Scan for the cell matching the given text and deliver its [x, y] coordinate at center. 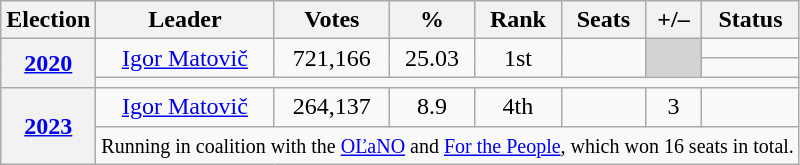
721,166 [332, 58]
2023 [48, 126]
264,137 [332, 107]
Rank [518, 20]
3 [673, 107]
2020 [48, 64]
Votes [332, 20]
Leader [185, 20]
Seats [604, 20]
1st [518, 58]
Status [751, 20]
Running in coalition with the OĽaNO and For the People, which won 16 seats in total. [448, 145]
% [432, 20]
25.03 [432, 58]
8.9 [432, 107]
+/– [673, 20]
Election [48, 20]
4th [518, 107]
